Return the (X, Y) coordinate for the center point of the cell that contains the specified text.  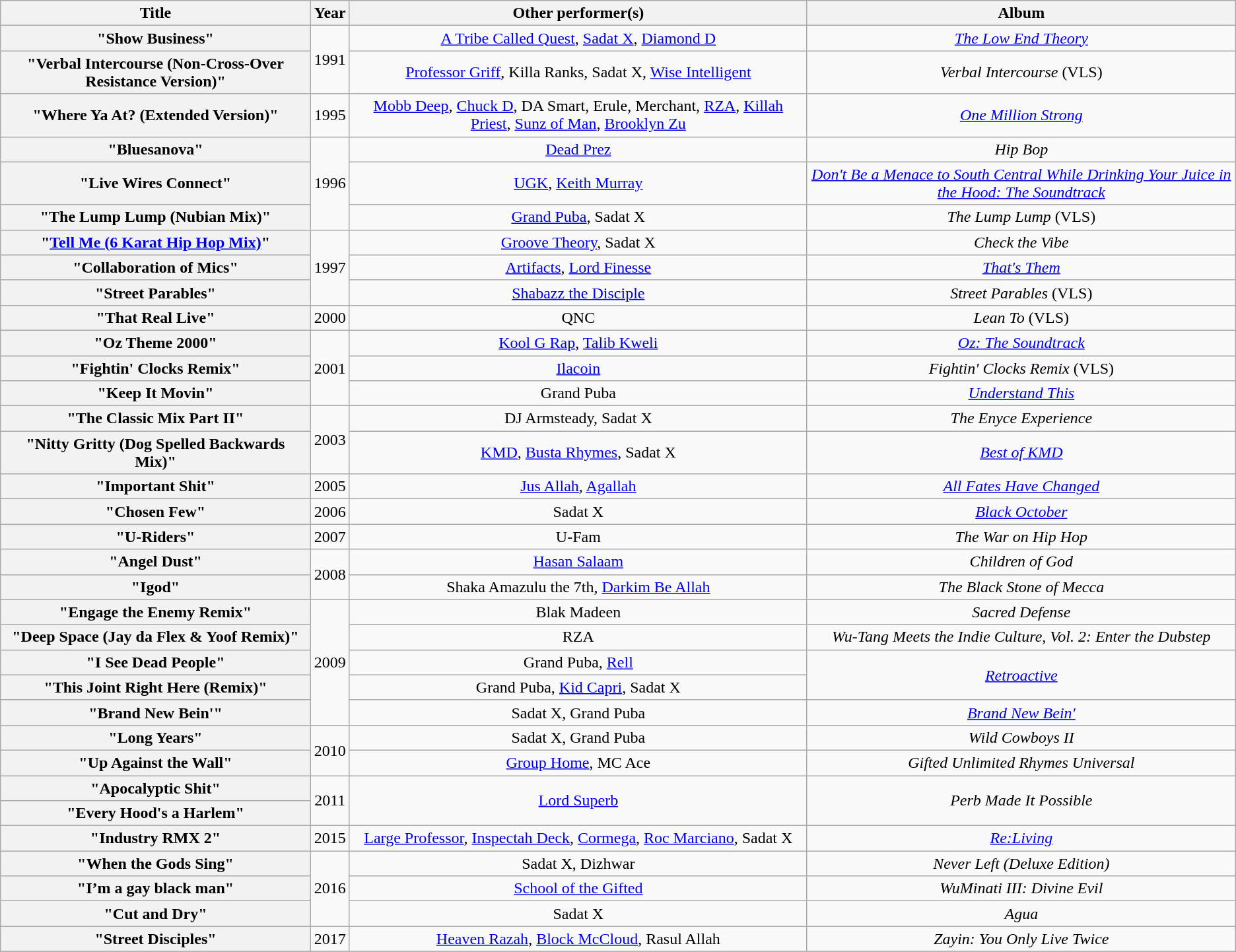
Other performer(s) (578, 13)
The War on Hip Hop (1021, 537)
Hasan Salaam (578, 562)
UGK, Keith Murray (578, 184)
2007 (330, 537)
Ilacoin (578, 368)
Black October (1021, 512)
Agua (1021, 914)
Grand Puba, Kid Capri, Sadat X (578, 687)
Perb Made It Possible (1021, 800)
The Black Stone of Mecca (1021, 587)
2001 (330, 368)
Groove Theory, Sadat X (578, 242)
Sacred Defense (1021, 612)
1996 (330, 184)
Jus Allah, Agallah (578, 487)
Dead Prez (578, 149)
Mobb Deep, Chuck D, DA Smart, Erule, Merchant, RZA, Killah Priest, Sunz of Man, Brooklyn Zu (578, 115)
Gifted Unlimited Rhymes Universal (1021, 763)
"Engage the Enemy Remix" (156, 612)
"Oz Theme 2000" (156, 343)
RZA (578, 637)
"Every Hood's a Harlem" (156, 813)
"Bluesanova" (156, 149)
Oz: The Soundtrack (1021, 343)
"Live Wires Connect" (156, 184)
That's Them (1021, 267)
"Deep Space (Jay da Flex & Yoof Remix)" (156, 637)
A Tribe Called Quest, Sadat X, Diamond D (578, 38)
2017 (330, 939)
"Show Business" (156, 38)
School of the Gifted (578, 889)
"Cut and Dry" (156, 914)
Wu-Tang Meets the Indie Culture, Vol. 2: Enter the Dubstep (1021, 637)
"Fightin' Clocks Remix" (156, 368)
Zayin: You Only Live Twice (1021, 939)
Verbal Intercourse (VLS) (1021, 73)
Check the Vibe (1021, 242)
"I See Dead People" (156, 662)
"Long Years" (156, 737)
Grand Puba (578, 393)
Group Home, MC Ace (578, 763)
2006 (330, 512)
"Industry RMX 2" (156, 838)
The Low End Theory (1021, 38)
2000 (330, 318)
2011 (330, 800)
Professor Griff, Killa Ranks, Sadat X, Wise Intelligent (578, 73)
"Nitty Gritty (Dog Spelled Backwards Mix)" (156, 453)
WuMinati III: Divine Evil (1021, 889)
"Verbal Intercourse (Non-Cross-Over Resistance Version)" (156, 73)
"Street Parables" (156, 292)
Retroactive (1021, 675)
Understand This (1021, 393)
2016 (330, 889)
One Million Strong (1021, 115)
Lean To (VLS) (1021, 318)
Best of KMD (1021, 453)
"Keep It Movin" (156, 393)
"I’m a gay black man" (156, 889)
Hip Bop (1021, 149)
Don't Be a Menace to South Central While Drinking Your Juice in the Hood: The Soundtrack (1021, 184)
KMD, Busta Rhymes, Sadat X (578, 453)
"The Lump Lump (Nubian Mix)" (156, 217)
The Lump Lump (VLS) (1021, 217)
"U-Riders" (156, 537)
1991 (330, 59)
Street Parables (VLS) (1021, 292)
Fightin' Clocks Remix (VLS) (1021, 368)
"When the Gods Sing" (156, 864)
Never Left (Deluxe Edition) (1021, 864)
2015 (330, 838)
Wild Cowboys II (1021, 737)
"Street Disciples" (156, 939)
2003 (330, 440)
QNC (578, 318)
Brand New Bein' (1021, 712)
1997 (330, 267)
"Up Against the Wall" (156, 763)
"Brand New Bein'" (156, 712)
"The Classic Mix Part II" (156, 419)
"Where Ya At? (Extended Version)" (156, 115)
"That Real Live" (156, 318)
2009 (330, 662)
Grand Puba, Rell (578, 662)
2008 (330, 574)
"Tell Me (6 Karat Hip Hop Mix)" (156, 242)
Year (330, 13)
1995 (330, 115)
"Collaboration of Mics" (156, 267)
Children of God (1021, 562)
All Fates Have Changed (1021, 487)
"Igod" (156, 587)
Grand Puba, Sadat X (578, 217)
"Chosen Few" (156, 512)
Album (1021, 13)
Sadat X, Dizhwar (578, 864)
"Apocalyptic Shit" (156, 788)
Lord Superb (578, 800)
U-Fam (578, 537)
Kool G Rap, Talib Kweli (578, 343)
The Enyce Experience (1021, 419)
Heaven Razah, Block McCloud, Rasul Allah (578, 939)
2005 (330, 487)
Shabazz the Disciple (578, 292)
Blak Madeen (578, 612)
"Important Shit" (156, 487)
DJ Armsteady, Sadat X (578, 419)
Title (156, 13)
2010 (330, 750)
"Angel Dust" (156, 562)
Large Professor, Inspectah Deck, Cormega, Roc Marciano, Sadat X (578, 838)
Shaka Amazulu the 7th, Darkim Be Allah (578, 587)
Re:Living (1021, 838)
Artifacts, Lord Finesse (578, 267)
"This Joint Right Here (Remix)" (156, 687)
